Pinpoint the cell where the given text exists, returning its (x, y) midpoint coordinate. 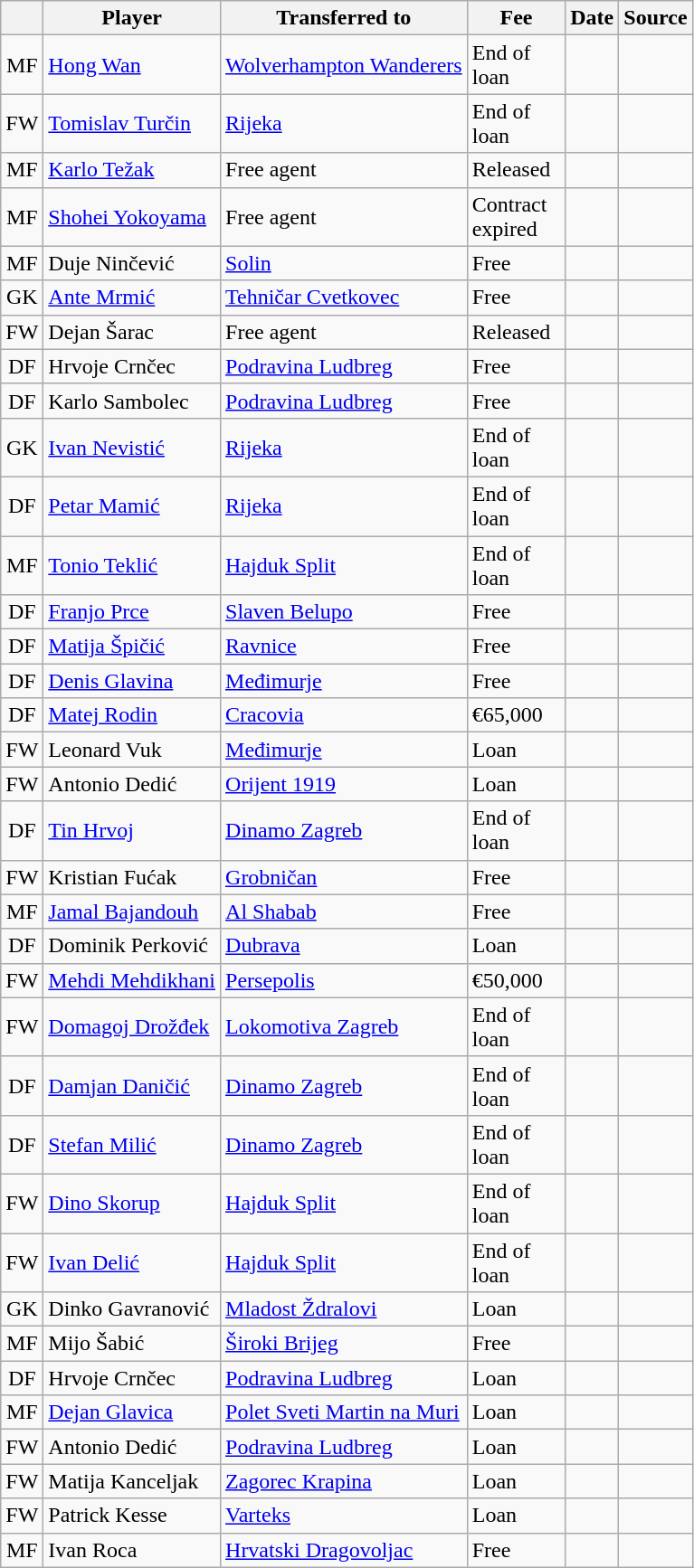
Tonio Teklić (132, 564)
Mehdi Mehdikhani (132, 980)
Orijent 1919 (344, 784)
Wolverhampton Wanderers (344, 65)
Dominik Perković (132, 946)
Damjan Daničić (132, 1085)
Ivan Nevistić (132, 447)
Contract expired (516, 217)
Solin (344, 263)
Tehničar Cvetkovec (344, 298)
Leonard Vuk (132, 750)
Matija Špičić (132, 647)
Zagorec Krapina (344, 1481)
Stefan Milić (132, 1145)
Dino Skorup (132, 1203)
Shohei Yokoyama (132, 217)
Franjo Prce (132, 612)
Lokomotiva Zagreb (344, 1027)
Al Shabab (344, 912)
Cracovia (344, 715)
Fee (516, 18)
Mijo Šabić (132, 1344)
Transferred to (344, 18)
Ivan Delić (132, 1262)
Source (655, 18)
Polet Sveti Martin na Muri (344, 1412)
Matija Kanceljak (132, 1481)
Jamal Bajandouh (132, 912)
€65,000 (516, 715)
Karlo Težak (132, 170)
Grobničan (344, 877)
Tomislav Turčin (132, 123)
Ivan Roca (132, 1550)
Domagoj Drožđek (132, 1027)
Varteks (344, 1516)
Duje Ninčević (132, 263)
€50,000 (516, 980)
Ante Mrmić (132, 298)
Dejan Šarac (132, 332)
Persepolis (344, 980)
Date (592, 18)
Hrvatski Dragovoljac (344, 1550)
Player (132, 18)
Hong Wan (132, 65)
Karlo Sambolec (132, 401)
Denis Glavina (132, 681)
Mladost Ždralovi (344, 1309)
Dejan Glavica (132, 1412)
Tin Hrvoj (132, 830)
Matej Rodin (132, 715)
Kristian Fućak (132, 877)
Široki Brijeg (344, 1344)
Dubrava (344, 946)
Slaven Belupo (344, 612)
Ravnice (344, 647)
Petar Mamić (132, 506)
Dinko Gavranović (132, 1309)
Patrick Kesse (132, 1516)
